Search for the cell housing the specified text and yield its (x, y) center coordinate. 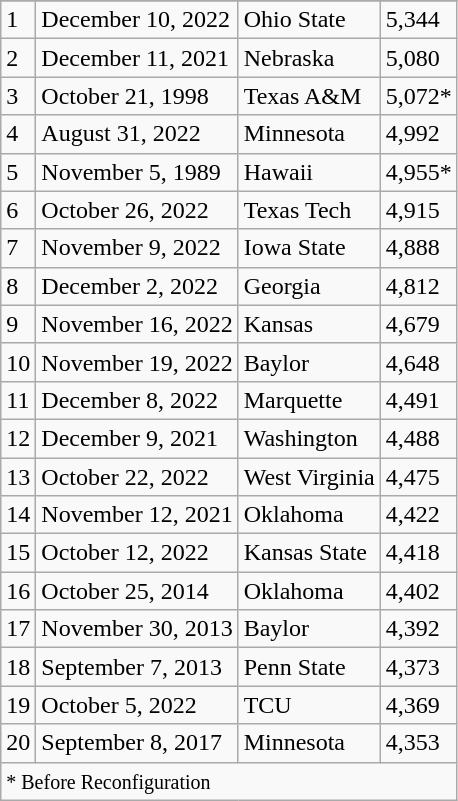
October 5, 2022 (137, 705)
2 (18, 58)
November 12, 2021 (137, 515)
October 22, 2022 (137, 477)
November 30, 2013 (137, 629)
Marquette (309, 400)
October 12, 2022 (137, 553)
West Virginia (309, 477)
4,369 (418, 705)
4,353 (418, 743)
Ohio State (309, 20)
September 8, 2017 (137, 743)
6 (18, 210)
1 (18, 20)
November 5, 1989 (137, 172)
16 (18, 591)
4,888 (418, 248)
October 21, 1998 (137, 96)
December 8, 2022 (137, 400)
4,955* (418, 172)
4,373 (418, 667)
TCU (309, 705)
4,422 (418, 515)
4,679 (418, 324)
9 (18, 324)
October 26, 2022 (137, 210)
14 (18, 515)
December 11, 2021 (137, 58)
4,475 (418, 477)
4,392 (418, 629)
19 (18, 705)
5 (18, 172)
4,491 (418, 400)
December 2, 2022 (137, 286)
4 (18, 134)
4,402 (418, 591)
November 19, 2022 (137, 362)
5,080 (418, 58)
Penn State (309, 667)
13 (18, 477)
7 (18, 248)
August 31, 2022 (137, 134)
Texas A&M (309, 96)
Hawaii (309, 172)
4,648 (418, 362)
Kansas (309, 324)
20 (18, 743)
8 (18, 286)
November 9, 2022 (137, 248)
4,488 (418, 438)
October 25, 2014 (137, 591)
18 (18, 667)
4,915 (418, 210)
Nebraska (309, 58)
5,344 (418, 20)
November 16, 2022 (137, 324)
4,812 (418, 286)
Kansas State (309, 553)
5,072* (418, 96)
17 (18, 629)
12 (18, 438)
September 7, 2013 (137, 667)
15 (18, 553)
December 9, 2021 (137, 438)
Texas Tech (309, 210)
December 10, 2022 (137, 20)
Georgia (309, 286)
10 (18, 362)
4,418 (418, 553)
Washington (309, 438)
* Before Reconfiguration (230, 781)
11 (18, 400)
3 (18, 96)
4,992 (418, 134)
Iowa State (309, 248)
